Extract the [x, y] coordinate from the center of the cell holding the provided text.  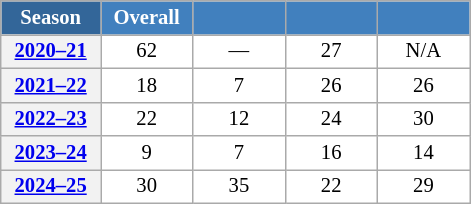
12 [239, 119]
9 [146, 153]
18 [146, 85]
29 [423, 186]
2022–23 [51, 119]
— [239, 51]
2024–25 [51, 186]
14 [423, 153]
16 [331, 153]
N/A [423, 51]
2021–22 [51, 85]
2020–21 [51, 51]
24 [331, 119]
62 [146, 51]
Overall [146, 17]
35 [239, 186]
27 [331, 51]
2023–24 [51, 153]
Season [51, 17]
